Identify which cell holds the provided text, then report its (x, y) central coordinate. 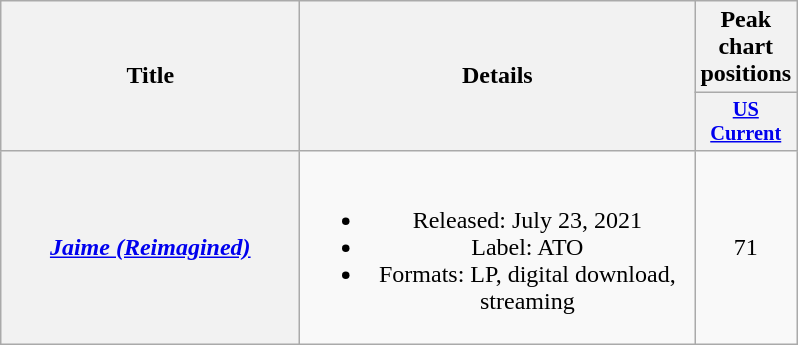
Jaime (Reimagined) (150, 247)
Peak chart positions (746, 47)
USCurrent (746, 122)
Title (150, 76)
71 (746, 247)
Released: July 23, 2021Label: ATOFormats: LP, digital download, streaming (498, 247)
Details (498, 76)
